Identify which cell holds the provided text, then report its [x, y] central coordinate. 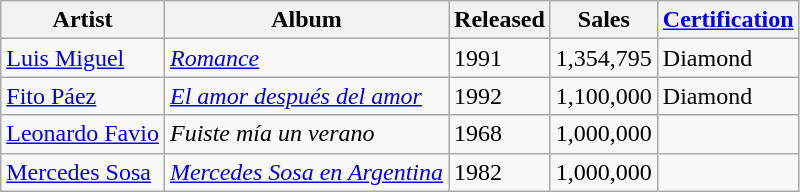
Certification [728, 20]
Luis Miguel [83, 58]
El amor después del amor [306, 96]
1,100,000 [604, 96]
1968 [500, 134]
Released [500, 20]
Sales [604, 20]
Leonardo Favio [83, 134]
Mercedes Sosa [83, 172]
1982 [500, 172]
1,354,795 [604, 58]
1991 [500, 58]
Mercedes Sosa en Argentina [306, 172]
Romance [306, 58]
1992 [500, 96]
Album [306, 20]
Fito Páez [83, 96]
Fuiste mía un verano [306, 134]
Artist [83, 20]
